Search for the cell housing the specified text and yield its (X, Y) center coordinate. 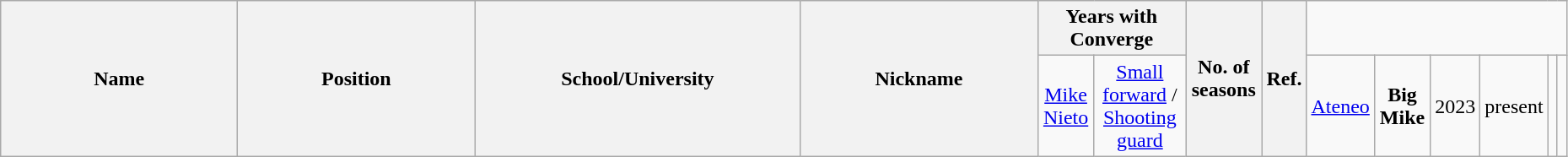
Mike Nieto (1066, 106)
Small forward / Shooting guard (1140, 106)
Ateneo (1340, 106)
Nickname (919, 78)
Position (356, 78)
present (1514, 106)
No. of seasons (1224, 78)
School/University (638, 78)
Big Mike (1402, 106)
Name (120, 78)
Ref. (1284, 78)
2023 (1456, 106)
Years with Converge (1112, 29)
